For the text-containing cell, return its midpoint in [x, y] coordinate format. 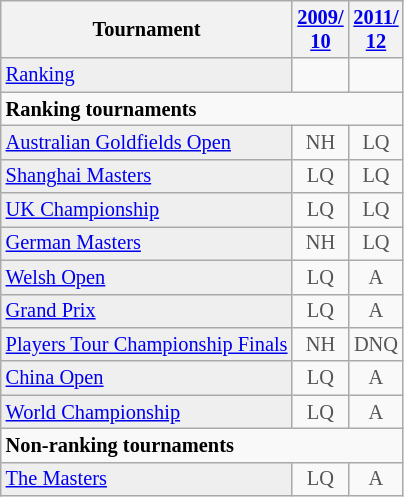
UK Championship [147, 210]
Tournament [147, 29]
2011/12 [376, 29]
Players Tour Championship Finals [147, 344]
Welsh Open [147, 277]
2009/10 [320, 29]
World Championship [147, 412]
Ranking tournaments [202, 109]
Australian Goldfields Open [147, 142]
Grand Prix [147, 311]
DNQ [376, 344]
Non-ranking tournaments [202, 445]
The Masters [147, 479]
German Masters [147, 243]
China Open [147, 378]
Ranking [147, 75]
Shanghai Masters [147, 176]
